From the cell containing the given text, extract its center point as (X, Y) coordinate. 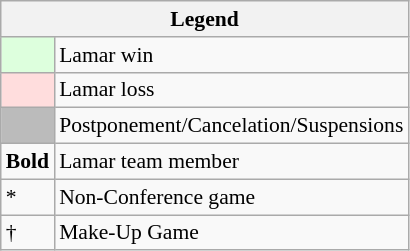
* (28, 197)
Non-Conference game (231, 197)
† (28, 233)
Lamar win (231, 55)
Make-Up Game (231, 233)
Legend (205, 19)
Bold (28, 162)
Lamar team member (231, 162)
Postponement/Cancelation/Suspensions (231, 126)
Lamar loss (231, 90)
